From the cell containing the given text, extract its center point as (X, Y) coordinate. 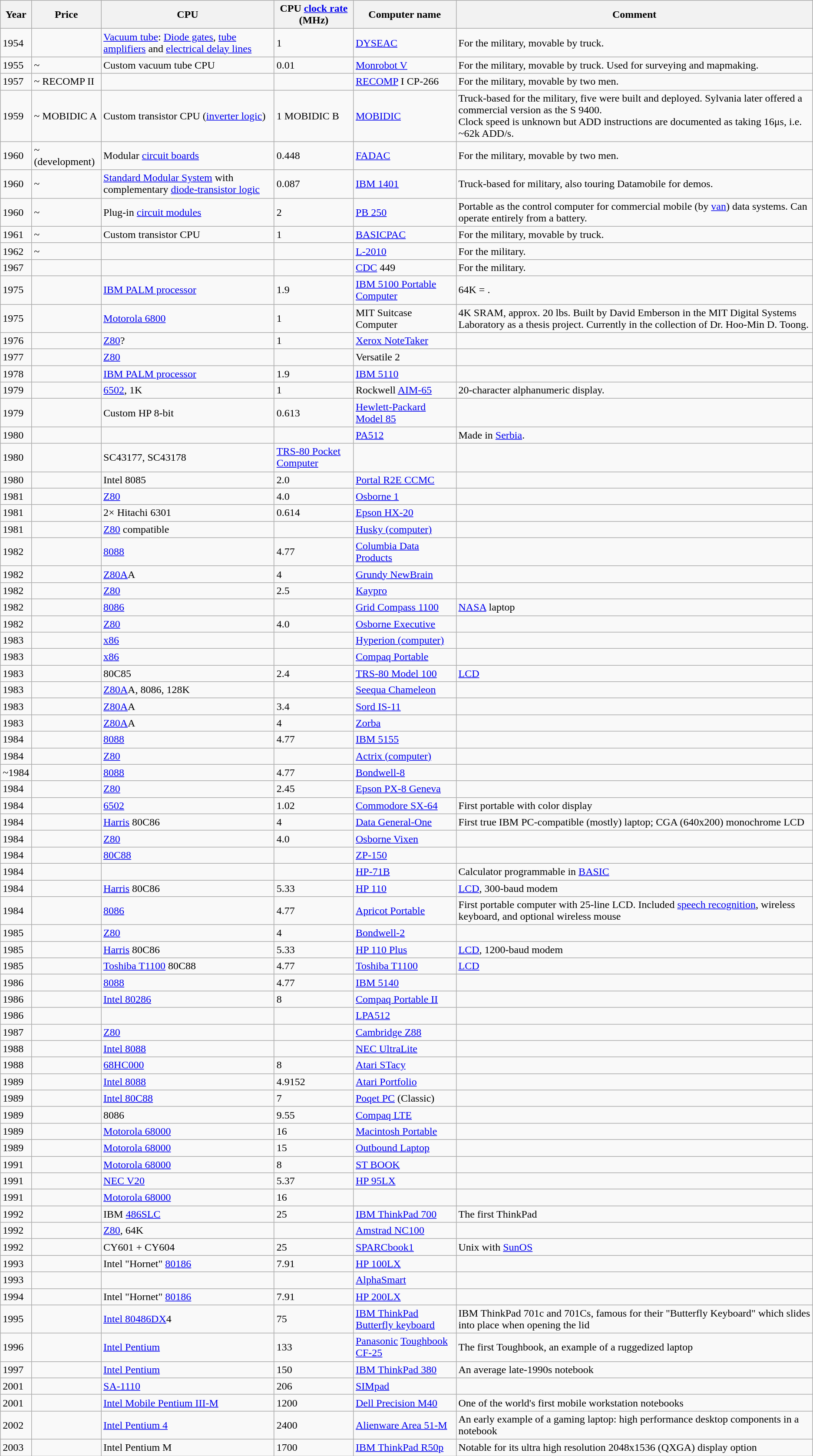
HP 100LX (405, 1264)
0.01 (314, 65)
Motorola 6800 (188, 318)
80C88 (188, 855)
First portable computer with 25-line LCD. Included speech recognition, wireless keyboard, and optional wireless mouse (634, 911)
Toshiba T1100 80C88 (188, 966)
1978 (16, 374)
2.4 (314, 674)
Outbound Laptop (405, 1148)
Osborne Vixen (405, 839)
PA512 (405, 435)
RECOMP I CP-266 (405, 82)
ST BOOK (405, 1164)
CDC 449 (405, 267)
Panasonic Toughbook CF-25 (405, 1347)
1700 (314, 1447)
Seequa Chameleon (405, 690)
Made in Serbia. (634, 435)
Compaq LTE (405, 1115)
Osborne Executive (405, 624)
HP 110 Plus (405, 950)
Portable as the control computer for commercial mobile (by van) data systems. Can operate entirely from a battery. (634, 212)
Computer name (405, 15)
CY601 + CY604 (188, 1247)
2× Hitachi 6301 (188, 513)
1955 (16, 65)
Truck-based for military, also touring Datamobile for demos. (634, 184)
Hyperion (computer) (405, 641)
Bondwell-8 (405, 773)
Calculator programmable in BASIC (634, 872)
IBM 1401 (405, 184)
~ (development) (66, 155)
Unix with SunOS (634, 1247)
1997 (16, 1370)
Xerox NoteTaker (405, 341)
Rockwell AIM-65 (405, 390)
Grid Compass 1100 (405, 607)
6502, 1K (188, 390)
1.02 (314, 806)
Atari STacy (405, 1065)
Kaypro (405, 591)
Intel 8085 (188, 480)
SA-1110 (188, 1386)
Z80 compatible (188, 529)
Cambridge Z88 (405, 1032)
1957 (16, 82)
FADAC (405, 155)
0.087 (314, 184)
Osborne 1 (405, 496)
Monrobot V (405, 65)
Macintosh Portable (405, 1131)
ZP-150 (405, 855)
2.5 (314, 591)
First true IBM PC-compatible (mostly) laptop; CGA (640x200) monochrome LCD (634, 822)
HP 95LX (405, 1181)
SPARCbook1 (405, 1247)
2.45 (314, 789)
LCD, 300-baud modem (634, 888)
Comment (634, 15)
Intel 80486DX4 (188, 1319)
1 MOBIDIC B (314, 116)
IBM 486SLC (188, 1214)
1954 (16, 43)
Notable for its ultra high resolution 2048x1536 (QXGA) display option (634, 1447)
DYSEAC (405, 43)
IBM 5100 Portable Computer (405, 290)
Epson HX-20 (405, 513)
CPU (188, 15)
Z80, 64K (188, 1231)
75 (314, 1319)
4.9152 (314, 1082)
IBM 5140 (405, 983)
1967 (16, 267)
Atari Portfolio (405, 1082)
Z80AA, 8086, 128K (188, 690)
2.0 (314, 480)
SIMpad (405, 1386)
LPA512 (405, 1016)
Grundy NewBrain (405, 574)
Intel Mobile Pentium III-M (188, 1403)
80C85 (188, 674)
Actrix (computer) (405, 756)
Alienware Area 51-M (405, 1425)
IBM ThinkPad Butterfly keyboard (405, 1319)
SC43177, SC43178 (188, 458)
206 (314, 1386)
Intel 80286 (188, 999)
1996 (16, 1347)
1976 (16, 341)
Intel 80C88 (188, 1098)
Standard Modular System with complementary diode-transistor logic (188, 184)
Plug-in circuit modules (188, 212)
TRS-80 Model 100 (405, 674)
~ MOBIDIC A (66, 116)
68HC000 (188, 1065)
2400 (314, 1425)
One of the world's first mobile workstation notebooks (634, 1403)
Toshiba T1100 (405, 966)
Dell Precision M40 (405, 1403)
7 (314, 1098)
Price (66, 15)
1959 (16, 116)
Modular circuit boards (188, 155)
Hewlett-Packard Model 85 (405, 413)
An average late-1990s notebook (634, 1370)
Poqet PC (Classic) (405, 1098)
2 (314, 212)
1987 (16, 1032)
First portable with color display (634, 806)
1961 (16, 234)
LCD, 1200-baud modem (634, 950)
IBM ThinkPad 700 (405, 1214)
~1984 (16, 773)
Columbia Data Products (405, 551)
NEC UltraLite (405, 1049)
For the military, movable by truck. Used for surveying and mapmaking. (634, 65)
PB 250 (405, 212)
TRS-80 Pocket Computer (314, 458)
5.37 (314, 1181)
Custom HP 8-bit (188, 413)
Intel Pentium 4 (188, 1425)
2003 (16, 1447)
Amstrad NC100 (405, 1231)
20-character alphanumeric display. (634, 390)
Intel Pentium M (188, 1447)
~ RECOMP II (66, 82)
NASA laptop (634, 607)
64K = . (634, 290)
HP 110 (405, 888)
1995 (16, 1319)
The first Toughbook, an example of a ruggedized laptop (634, 1347)
Sord IS-11 (405, 707)
150 (314, 1370)
An early example of a gaming laptop: high performance desktop components in a notebook (634, 1425)
IBM ThinkPad 380 (405, 1370)
Custom vacuum tube CPU (188, 65)
Zorba (405, 723)
Data General-One (405, 822)
6502 (188, 806)
IBM 5155 (405, 740)
Compaq Portable (405, 657)
Z80? (188, 341)
Custom transistor CPU (188, 234)
1994 (16, 1297)
Husky (computer) (405, 529)
Custom transistor CPU (inverter logic) (188, 116)
L-2010 (405, 251)
MIT Suitcase Computer (405, 318)
Vacuum tube: Diode gates, tube amplifiers and electrical delay lines (188, 43)
9.55 (314, 1115)
NEC V20 (188, 1181)
IBM 5110 (405, 374)
Apricot Portable (405, 911)
BASICPAC (405, 234)
Year (16, 15)
Epson PX-8 Geneva (405, 789)
CPU clock rate (MHz) (314, 15)
0.613 (314, 413)
HP 200LX (405, 1297)
1977 (16, 357)
15 (314, 1148)
Portal R2E CCMC (405, 480)
IBM ThinkPad R50p (405, 1447)
0.448 (314, 155)
Bondwell-2 (405, 933)
133 (314, 1347)
1200 (314, 1403)
Commodore SX-64 (405, 806)
AlphaSmart (405, 1280)
Versatile 2 (405, 357)
2002 (16, 1425)
IBM ThinkPad 701c and 701Cs, famous for their "Butterfly Keyboard" which slides into place when opening the lid (634, 1319)
0.614 (314, 513)
1962 (16, 251)
3.4 (314, 707)
The first ThinkPad (634, 1214)
MOBIDIC (405, 116)
HP-71B (405, 872)
Compaq Portable II (405, 999)
